From the cell containing the given text, extract its center point as (X, Y) coordinate. 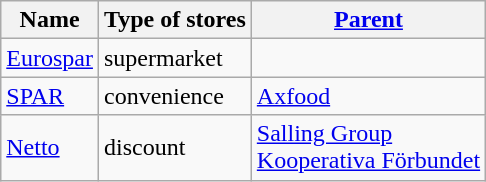
Eurospar (50, 58)
convenience (174, 96)
Salling GroupKooperativa Förbundet (368, 148)
Axfood (368, 96)
Name (50, 20)
Netto (50, 148)
Parent (368, 20)
SPAR (50, 96)
supermarket (174, 58)
Type of stores (174, 20)
discount (174, 148)
